Detect which cell encompasses the target text, then output its (X, Y) center coordinate. 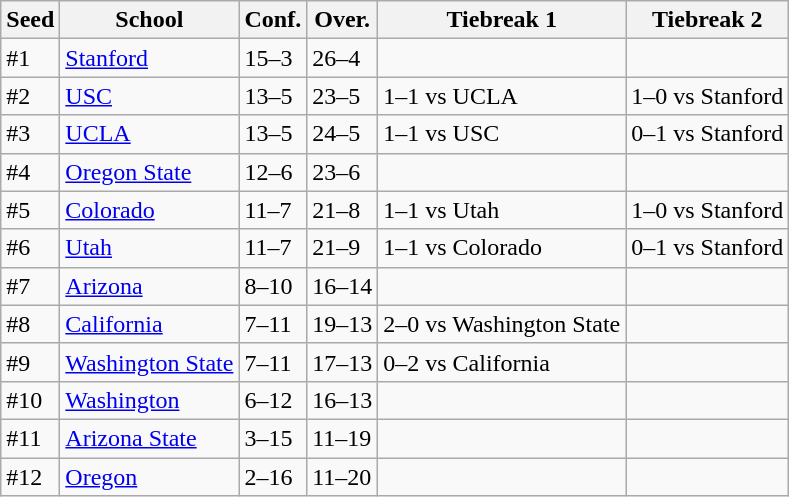
8–10 (273, 286)
19–13 (342, 324)
23–6 (342, 172)
#6 (30, 248)
#3 (30, 134)
11–19 (342, 438)
Conf. (273, 20)
#12 (30, 477)
#1 (30, 58)
USC (150, 96)
1–1 vs Utah (502, 210)
12–6 (273, 172)
UCLA (150, 134)
#9 (30, 362)
15–3 (273, 58)
#5 (30, 210)
Arizona (150, 286)
Seed (30, 20)
3–15 (273, 438)
16–13 (342, 400)
Stanford (150, 58)
#4 (30, 172)
21–9 (342, 248)
21–8 (342, 210)
Colorado (150, 210)
#10 (30, 400)
Arizona State (150, 438)
2–16 (273, 477)
11–20 (342, 477)
24–5 (342, 134)
2–0 vs Washington State (502, 324)
#2 (30, 96)
1–1 vs Colorado (502, 248)
Over. (342, 20)
School (150, 20)
6–12 (273, 400)
California (150, 324)
#11 (30, 438)
Tiebreak 1 (502, 20)
17–13 (342, 362)
Oregon (150, 477)
Oregon State (150, 172)
23–5 (342, 96)
1–1 vs USC (502, 134)
Tiebreak 2 (708, 20)
#8 (30, 324)
26–4 (342, 58)
Utah (150, 248)
1–1 vs UCLA (502, 96)
0–2 vs California (502, 362)
#7 (30, 286)
16–14 (342, 286)
Washington State (150, 362)
Washington (150, 400)
